Scan for the cell matching the given text and deliver its [x, y] coordinate at center. 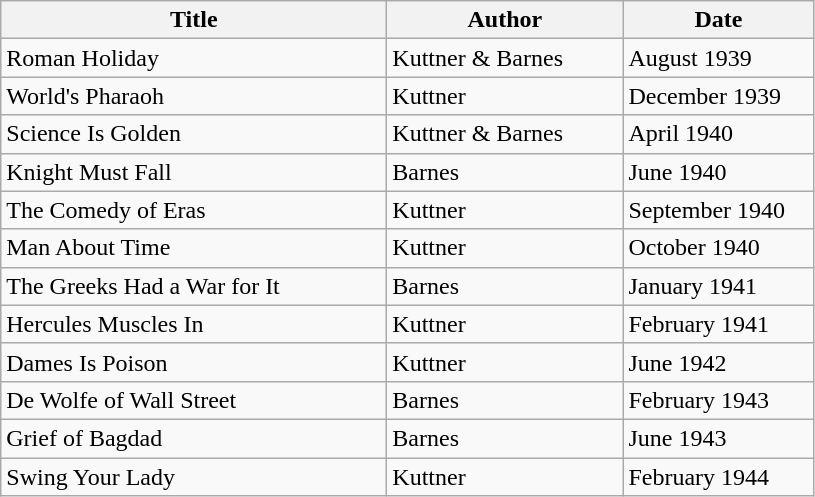
February 1943 [718, 400]
World's Pharaoh [194, 96]
February 1941 [718, 324]
Dames Is Poison [194, 362]
September 1940 [718, 210]
De Wolfe of Wall Street [194, 400]
Science Is Golden [194, 134]
June 1943 [718, 438]
Swing Your Lady [194, 477]
Title [194, 20]
April 1940 [718, 134]
Knight Must Fall [194, 172]
The Greeks Had a War for It [194, 286]
Author [505, 20]
Hercules Muscles In [194, 324]
The Comedy of Eras [194, 210]
Date [718, 20]
June 1942 [718, 362]
January 1941 [718, 286]
February 1944 [718, 477]
June 1940 [718, 172]
Roman Holiday [194, 58]
Man About Time [194, 248]
Grief of Bagdad [194, 438]
December 1939 [718, 96]
August 1939 [718, 58]
October 1940 [718, 248]
